Find where the given text appears and provide that cell's center as (x, y) coordinate. 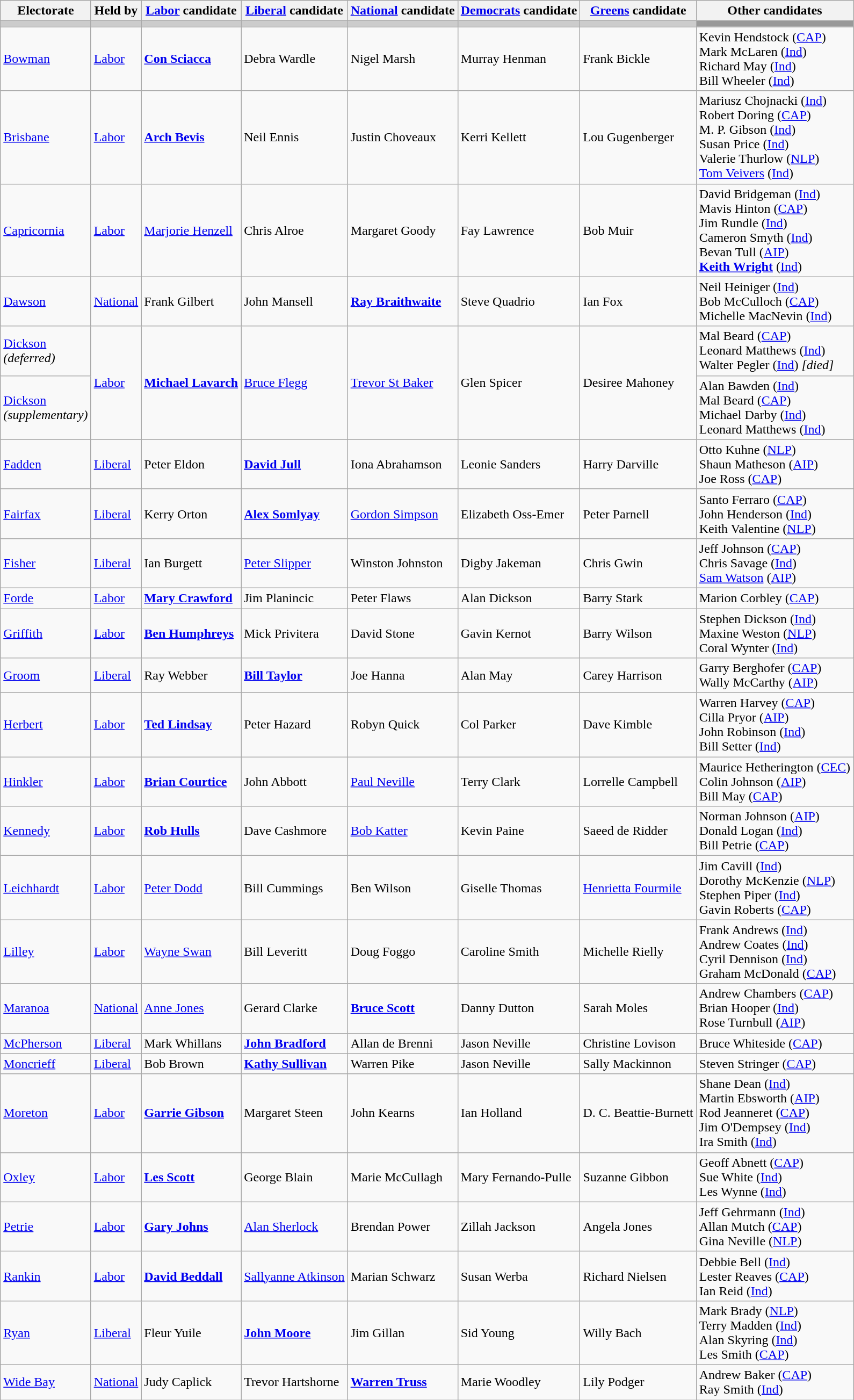
Barry Wilson (638, 633)
Peter Slipper (294, 563)
Justin Choveaux (403, 138)
Fleur Yuile (191, 1332)
John Mansell (294, 301)
Otto Kuhne (NLP)Shaun Matheson (AIP)Joe Ross (CAP) (775, 464)
Democrats candidate (519, 11)
Marie Woodley (519, 1382)
Brendan Power (403, 1226)
Jim Planincic (294, 598)
Maurice Hetherington (CEC)Colin Johnson (AIP)Bill May (CAP) (775, 782)
Les Scott (191, 1177)
Trevor Hartshorne (294, 1382)
Harry Darville (638, 464)
Jeff Gehrmann (Ind)Allan Mutch (CAP)Gina Neville (NLP) (775, 1226)
Warren Truss (403, 1382)
Marjorie Henzell (191, 230)
Fay Lawrence (519, 230)
Steve Quadrio (519, 301)
David Bridgeman (Ind)Mavis Hinton (CAP)Jim Rundle (Ind)Cameron Smyth (Ind)Bevan Tull (AIP)Keith Wright (Ind) (775, 230)
Margaret Steen (294, 1113)
Ryan (46, 1332)
Santo Ferraro (CAP)John Henderson (Ind)Keith Valentine (NLP) (775, 514)
Ben Wilson (403, 887)
Willy Bach (638, 1332)
Groom (46, 676)
Alan Dickson (519, 598)
Robyn Quick (403, 725)
Trevor St Baker (403, 383)
Griffith (46, 633)
Wayne Swan (191, 952)
Chris Alroe (294, 230)
Brisbane (46, 138)
Margaret Goody (403, 230)
Moncrieff (46, 1064)
Gary Johns (191, 1226)
Norman Johnson (AIP)Donald Logan (Ind)Bill Petrie (CAP) (775, 831)
Suzanne Gibbon (638, 1177)
Gavin Kernot (519, 633)
Col Parker (519, 725)
Digby Jakeman (519, 563)
Ian Fox (638, 301)
Geoff Abnett (CAP)Sue White (Ind)Les Wynne (Ind) (775, 1177)
Ian Burgett (191, 563)
Sallyanne Atkinson (294, 1276)
Marie McCullagh (403, 1177)
Alex Somlyay (294, 514)
Michael Lavarch (191, 383)
Joe Hanna (403, 676)
Mary Crawford (191, 598)
Garrie Gibson (191, 1113)
Mark Whillans (191, 1043)
Dickson(deferred) (46, 351)
Shane Dean (Ind)Martin Ebsworth (AIP)Rod Jeanneret (CAP)Jim O'Dempsey (Ind)Ira Smith (Ind) (775, 1113)
Lou Gugenberger (638, 138)
Sarah Moles (638, 1008)
Jim Gillan (403, 1332)
Caroline Smith (519, 952)
Kerri Kellett (519, 138)
Kerry Orton (191, 514)
Arch Bevis (191, 138)
Lorrelle Campbell (638, 782)
Mary Fernando-Pulle (519, 1177)
Kevin Hendstock (CAP)Mark McLaren (Ind)Richard May (Ind)Bill Wheeler (Ind) (775, 59)
Moreton (46, 1113)
Electorate (46, 11)
Angela Jones (638, 1226)
Fisher (46, 563)
Judy Caplick (191, 1382)
Ben Humphreys (191, 633)
Bruce Whiteside (CAP) (775, 1043)
Hinkler (46, 782)
Richard Nielsen (638, 1276)
Allan de Brenni (403, 1043)
McPherson (46, 1043)
David Beddall (191, 1276)
Chris Gwin (638, 563)
Warren Pike (403, 1064)
Peter Flaws (403, 598)
Doug Foggo (403, 952)
Forde (46, 598)
Gerard Clarke (294, 1008)
Oxley (46, 1177)
Alan May (519, 676)
Bill Cummings (294, 887)
Garry Berghofer (CAP)Wally McCarthy (AIP) (775, 676)
National candidate (403, 11)
Capricornia (46, 230)
John Abbott (294, 782)
Bob Katter (403, 831)
Kevin Paine (519, 831)
Giselle Thomas (519, 887)
Bob Muir (638, 230)
Ted Lindsay (191, 725)
John Moore (294, 1332)
Mal Beard (CAP)Leonard Matthews (Ind)Walter Pegler (Ind) [died] (775, 351)
Andrew Chambers (CAP)Brian Hooper (Ind)Rose Turnbull (AIP) (775, 1008)
Iona Abrahamson (403, 464)
Sid Young (519, 1332)
Neil Ennis (294, 138)
Other candidates (775, 11)
Con Sciacca (191, 59)
Glen Spicer (519, 383)
Greens candidate (638, 11)
Winston Johnston (403, 563)
Maranoa (46, 1008)
Andrew Baker (CAP)Ray Smith (Ind) (775, 1382)
Bill Taylor (294, 676)
David Stone (403, 633)
D. C. Beattie-Burnett (638, 1113)
Kennedy (46, 831)
Peter Parnell (638, 514)
George Blain (294, 1177)
Mariusz Chojnacki (Ind)Robert Doring (CAP)M. P. Gibson (Ind)Susan Price (Ind)Valerie Thurlow (NLP)Tom Veivers (Ind) (775, 138)
Fairfax (46, 514)
Terry Clark (519, 782)
Danny Dutton (519, 1008)
Brian Courtice (191, 782)
Carey Harrison (638, 676)
Rankin (46, 1276)
Bob Brown (191, 1064)
Wide Bay (46, 1382)
Stephen Dickson (Ind)Maxine Weston (NLP)Coral Wynter (Ind) (775, 633)
Dave Kimble (638, 725)
John Bradford (294, 1043)
Mick Privitera (294, 633)
Alan Sherlock (294, 1226)
Henrietta Fourmile (638, 887)
Labor candidate (191, 11)
Marian Schwarz (403, 1276)
Steven Stringer (CAP) (775, 1064)
Lilley (46, 952)
David Jull (294, 464)
Peter Dodd (191, 887)
Ian Holland (519, 1113)
Rob Hulls (191, 831)
Susan Werba (519, 1276)
Bill Leveritt (294, 952)
Leichhardt (46, 887)
Anne Jones (191, 1008)
Elizabeth Oss-Emer (519, 514)
Sally Mackinnon (638, 1064)
John Kearns (403, 1113)
Mark Brady (NLP)Terry Madden (Ind)Alan Skyring (Ind)Les Smith (CAP) (775, 1332)
Saeed de Ridder (638, 831)
Peter Eldon (191, 464)
Dave Cashmore (294, 831)
Frank Andrews (Ind)Andrew Coates (Ind)Cyril Dennison (Ind)Graham McDonald (CAP) (775, 952)
Debra Wardle (294, 59)
Nigel Marsh (403, 59)
Warren Harvey (CAP)Cilla Pryor (AIP)John Robinson (Ind)Bill Setter (Ind) (775, 725)
Ray Braithwaite (403, 301)
Peter Hazard (294, 725)
Michelle Rielly (638, 952)
Frank Gilbert (191, 301)
Paul Neville (403, 782)
Marion Corbley (CAP) (775, 598)
Liberal candidate (294, 11)
Jeff Johnson (CAP)Chris Savage (Ind)Sam Watson (AIP) (775, 563)
Bowman (46, 59)
Frank Bickle (638, 59)
Petrie (46, 1226)
Murray Henman (519, 59)
Dawson (46, 301)
Lily Podger (638, 1382)
Leonie Sanders (519, 464)
Zillah Jackson (519, 1226)
Herbert (46, 725)
Fadden (46, 464)
Debbie Bell (Ind)Lester Reaves (CAP)Ian Reid (Ind) (775, 1276)
Kathy Sullivan (294, 1064)
Alan Bawden (Ind)Mal Beard (CAP)Michael Darby (Ind)Leonard Matthews (Ind) (775, 407)
Dickson(supplementary) (46, 407)
Bruce Flegg (294, 383)
Ray Webber (191, 676)
Bruce Scott (403, 1008)
Held by (116, 11)
Gordon Simpson (403, 514)
Barry Stark (638, 598)
Christine Lovison (638, 1043)
Desiree Mahoney (638, 383)
Neil Heiniger (Ind)Bob McCulloch (CAP)Michelle MacNevin (Ind) (775, 301)
Jim Cavill (Ind)Dorothy McKenzie (NLP)Stephen Piper (Ind)Gavin Roberts (CAP) (775, 887)
